Extract the (x, y) coordinate from the center of the cell holding the provided text.  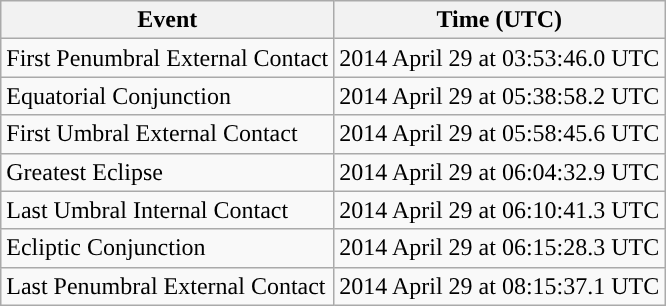
Time (UTC) (500, 20)
2014 April 29 at 08:15:37.1 UTC (500, 286)
2014 April 29 at 05:38:58.2 UTC (500, 96)
2014 April 29 at 03:53:46.0 UTC (500, 58)
2014 April 29 at 06:10:41.3 UTC (500, 210)
2014 April 29 at 06:04:32.9 UTC (500, 172)
2014 April 29 at 06:15:28.3 UTC (500, 248)
Ecliptic Conjunction (168, 248)
First Penumbral External Contact (168, 58)
Event (168, 20)
First Umbral External Contact (168, 134)
Greatest Eclipse (168, 172)
Last Umbral Internal Contact (168, 210)
2014 April 29 at 05:58:45.6 UTC (500, 134)
Equatorial Conjunction (168, 96)
Last Penumbral External Contact (168, 286)
